From the cell containing the given text, extract its center point as [X, Y] coordinate. 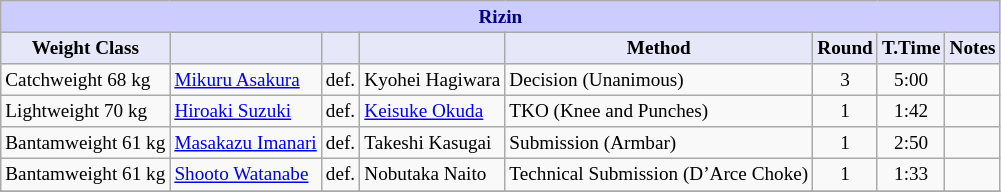
Hiroaki Suzuki [246, 111]
Masakazu Imanari [246, 143]
5:00 [911, 80]
Round [846, 48]
Weight Class [86, 48]
Lightweight 70 kg [86, 111]
Takeshi Kasugai [432, 143]
1:42 [911, 111]
1:33 [911, 175]
2:50 [911, 143]
T.Time [911, 48]
Submission (Armbar) [659, 143]
Decision (Unanimous) [659, 80]
Notes [972, 48]
TKO (Knee and Punches) [659, 111]
Mikuru Asakura [246, 80]
Catchweight 68 kg [86, 80]
Rizin [500, 17]
Technical Submission (D’Arce Choke) [659, 175]
Keisuke Okuda [432, 111]
Method [659, 48]
Nobutaka Naito [432, 175]
Shooto Watanabe [246, 175]
Kyohei Hagiwara [432, 80]
3 [846, 80]
